Find where the given text appears and provide that cell's center as [x, y] coordinate. 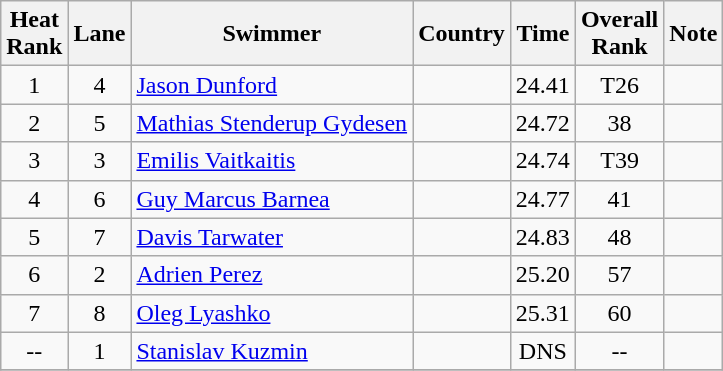
48 [619, 237]
Heat Rank [34, 34]
57 [619, 275]
Davis Tarwater [272, 237]
8 [100, 313]
24.77 [542, 199]
Note [694, 34]
24.41 [542, 85]
25.31 [542, 313]
Lane [100, 34]
60 [619, 313]
Time [542, 34]
Adrien Perez [272, 275]
24.74 [542, 161]
25.20 [542, 275]
Jason Dunford [272, 85]
38 [619, 123]
OverallRank [619, 34]
T26 [619, 85]
Country [462, 34]
Emilis Vaitkaitis [272, 161]
DNS [542, 351]
24.72 [542, 123]
24.83 [542, 237]
Guy Marcus Barnea [272, 199]
Mathias Stenderup Gydesen [272, 123]
41 [619, 199]
Swimmer [272, 34]
T39 [619, 161]
Stanislav Kuzmin [272, 351]
Oleg Lyashko [272, 313]
